Determine the [x, y] coordinate at the center of the cell enclosing the given text.  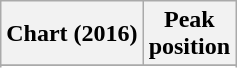
Peakposition [189, 34]
Chart (2016) [72, 34]
